Search for the cell housing the specified text and yield its (x, y) center coordinate. 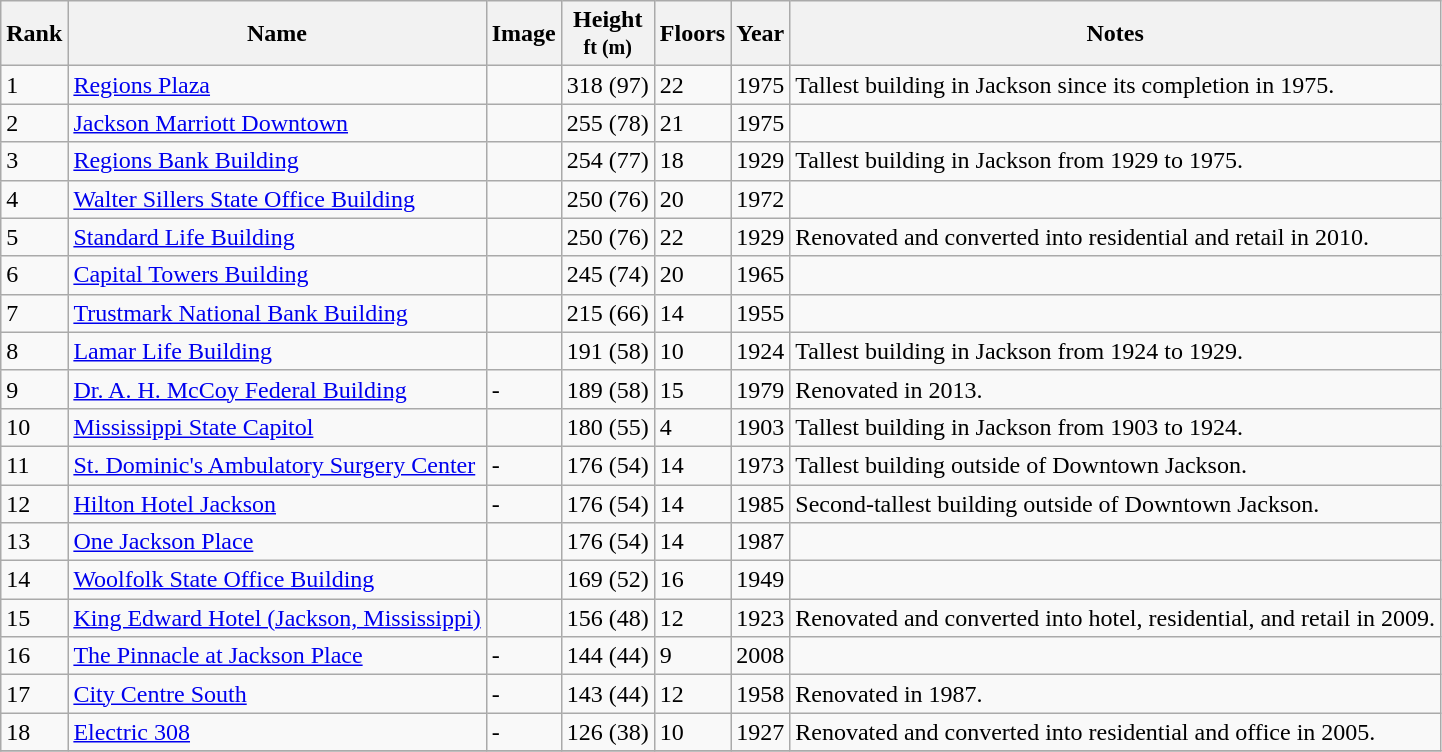
Rank (34, 34)
1955 (760, 313)
One Jackson Place (277, 542)
Tallest building in Jackson from 1924 to 1929. (1116, 351)
1965 (760, 275)
169 (52) (608, 580)
1 (34, 85)
City Centre South (277, 694)
Trustmark National Bank Building (277, 313)
Image (524, 34)
180 (55) (608, 427)
254 (77) (608, 161)
Second-tallest building outside of Downtown Jackson. (1116, 503)
1987 (760, 542)
Renovated and converted into residential and office in 2005. (1116, 732)
6 (34, 275)
3 (34, 161)
8 (34, 351)
13 (34, 542)
5 (34, 237)
1979 (760, 389)
1973 (760, 465)
143 (44) (608, 694)
1903 (760, 427)
1985 (760, 503)
Year (760, 34)
Heightft (m) (608, 34)
245 (74) (608, 275)
156 (48) (608, 618)
Notes (1116, 34)
1958 (760, 694)
Renovated in 2013. (1116, 389)
The Pinnacle at Jackson Place (277, 656)
7 (34, 313)
Tallest building outside of Downtown Jackson. (1116, 465)
1927 (760, 732)
21 (692, 123)
189 (58) (608, 389)
Woolfolk State Office Building (277, 580)
Tallest building in Jackson from 1929 to 1975. (1116, 161)
Hilton Hotel Jackson (277, 503)
2008 (760, 656)
St. Dominic's Ambulatory Surgery Center (277, 465)
Renovated in 1987. (1116, 694)
Lamar Life Building (277, 351)
215 (66) (608, 313)
Regions Bank Building (277, 161)
126 (38) (608, 732)
Name (277, 34)
1924 (760, 351)
17 (34, 694)
255 (78) (608, 123)
11 (34, 465)
144 (44) (608, 656)
Standard Life Building (277, 237)
King Edward Hotel (Jackson, Mississippi) (277, 618)
Mississippi State Capitol (277, 427)
Tallest building in Jackson from 1903 to 1924. (1116, 427)
Renovated and converted into residential and retail in 2010. (1116, 237)
Walter Sillers State Office Building (277, 199)
2 (34, 123)
Dr. A. H. McCoy Federal Building (277, 389)
Floors (692, 34)
191 (58) (608, 351)
Regions Plaza (277, 85)
1972 (760, 199)
Jackson Marriott Downtown (277, 123)
1949 (760, 580)
1923 (760, 618)
Capital Towers Building (277, 275)
318 (97) (608, 85)
Tallest building in Jackson since its completion in 1975. (1116, 85)
Electric 308 (277, 732)
Renovated and converted into hotel, residential, and retail in 2009. (1116, 618)
